Return the (X, Y) coordinate for the center point of the cell that contains the specified text.  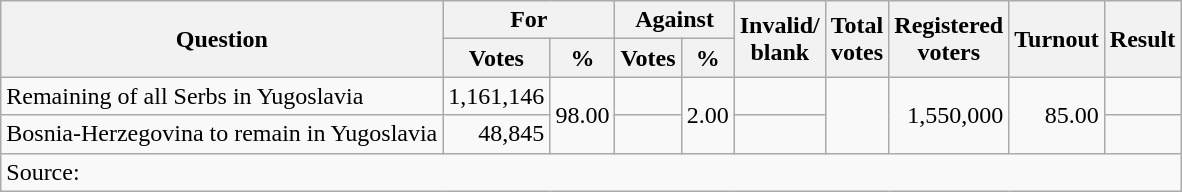
Against (674, 20)
1,161,146 (496, 96)
For (529, 20)
2.00 (708, 115)
Source: (591, 172)
48,845 (496, 134)
1,550,000 (949, 115)
98.00 (582, 115)
Invalid/blank (780, 39)
Registeredvoters (949, 39)
Result (1142, 39)
85.00 (1057, 115)
Turnout (1057, 39)
Bosnia-Herzegovina to remain in Yugoslavia (222, 134)
Question (222, 39)
Totalvotes (857, 39)
Remaining of all Serbs in Yugoslavia (222, 96)
